Output the [X, Y] coordinate of the center of the cell containing the given text.  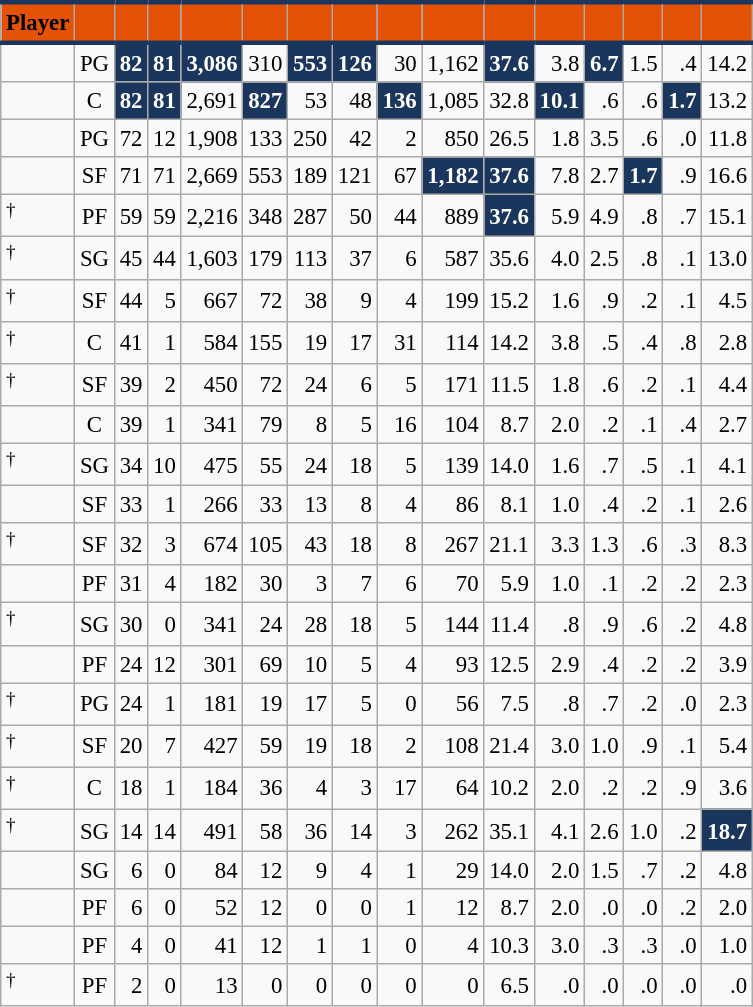
587 [453, 258]
45 [130, 258]
189 [310, 176]
850 [453, 139]
6.5 [509, 985]
11.8 [727, 139]
34 [130, 464]
3.5 [604, 139]
69 [266, 664]
674 [212, 544]
1,085 [453, 101]
29 [453, 871]
3,086 [212, 62]
21.4 [509, 746]
584 [212, 342]
155 [266, 342]
4.5 [727, 300]
1.3 [604, 544]
133 [266, 139]
2,669 [212, 176]
26.5 [509, 139]
43 [310, 544]
6.7 [604, 62]
139 [453, 464]
18.7 [727, 830]
199 [453, 300]
114 [453, 342]
2.5 [604, 258]
35.1 [509, 830]
7.8 [559, 176]
7.5 [509, 704]
50 [354, 216]
348 [266, 216]
10.1 [559, 101]
262 [453, 830]
52 [212, 908]
179 [266, 258]
3.3 [559, 544]
121 [354, 176]
267 [453, 544]
310 [266, 62]
42 [354, 139]
93 [453, 664]
113 [310, 258]
4.0 [559, 258]
64 [453, 788]
21.1 [509, 544]
13.2 [727, 101]
2.8 [727, 342]
889 [453, 216]
35.6 [509, 258]
4.9 [604, 216]
171 [453, 385]
84 [212, 871]
491 [212, 830]
56 [453, 704]
1,603 [212, 258]
250 [310, 139]
266 [212, 505]
58 [266, 830]
105 [266, 544]
28 [310, 624]
11.5 [509, 385]
32 [130, 544]
3.9 [727, 664]
1,908 [212, 139]
8.3 [727, 544]
4.4 [727, 385]
13.0 [727, 258]
427 [212, 746]
144 [453, 624]
182 [212, 584]
15.1 [727, 216]
38 [310, 300]
1,162 [453, 62]
32.8 [509, 101]
108 [453, 746]
2,216 [212, 216]
2.9 [559, 664]
16.6 [727, 176]
8.1 [509, 505]
11.4 [509, 624]
55 [266, 464]
667 [212, 300]
37 [354, 258]
827 [266, 101]
450 [212, 385]
15.2 [509, 300]
Player [38, 22]
16 [400, 425]
70 [453, 584]
301 [212, 664]
5.4 [727, 746]
181 [212, 704]
1,182 [453, 176]
104 [453, 425]
10.2 [509, 788]
184 [212, 788]
86 [453, 505]
48 [354, 101]
10.3 [509, 946]
53 [310, 101]
126 [354, 62]
79 [266, 425]
287 [310, 216]
2,691 [212, 101]
475 [212, 464]
20 [130, 746]
136 [400, 101]
12.5 [509, 664]
67 [400, 176]
3.6 [727, 788]
